For the text-containing cell, return its midpoint in (x, y) coordinate format. 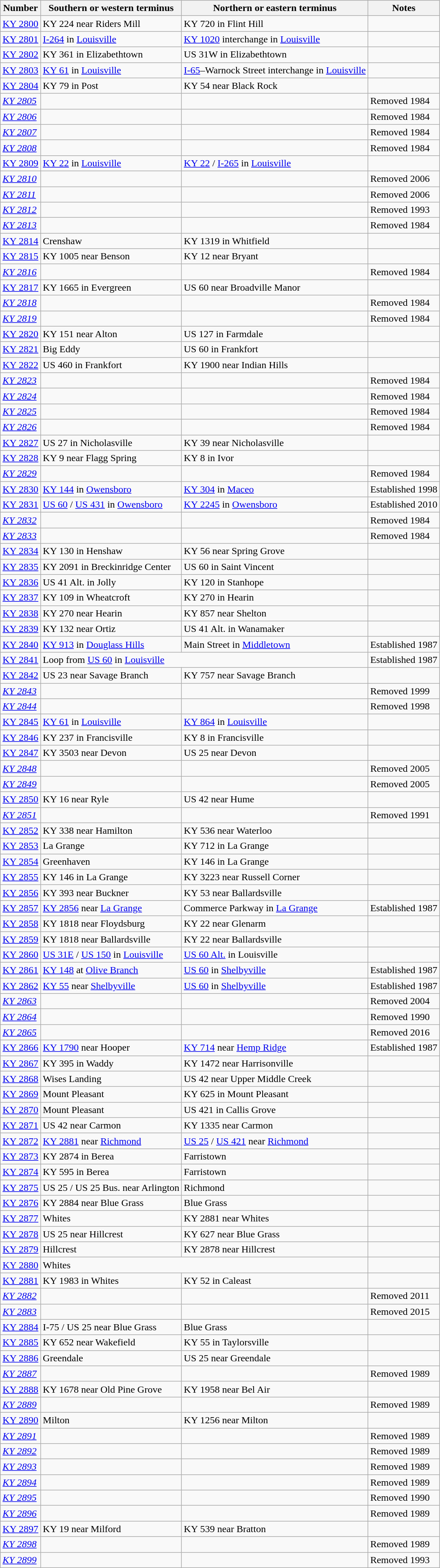
US 41 Alt. in Wanamaker (275, 629)
KY 2818 (20, 303)
KY 1983 in Whites (111, 1281)
Removed 2015 (404, 1312)
KY 2857 (20, 908)
KY 1319 in Whitfield (275, 241)
KY 2812 (20, 210)
KY 2833 (20, 536)
KY 2836 (20, 582)
KY 3223 near Russell Corner (275, 877)
KY 2898 (20, 1544)
Removed 1999 (404, 691)
US 31E / US 150 in Louisville (111, 955)
KY 2814 (20, 241)
KY 2854 (20, 861)
KY 2850 (20, 799)
KY 2895 (20, 1498)
Removed 2004 (404, 1001)
KY 536 near Waterloo (275, 830)
US 42 near Upper Middle Creek (275, 1079)
KY 2852 (20, 830)
KY 2885 (20, 1343)
KY 2840 (20, 644)
KY 2853 (20, 846)
US 25 / US 25 Bus. near Arlington (111, 1188)
KY 2821 (20, 349)
Southern or western terminus (111, 8)
KY 2829 (20, 474)
KY 2851 (20, 815)
KY 22 in Louisville (111, 163)
I-65–Warnock Street interchange in Louisville (275, 70)
KY 2861 (20, 970)
KY 2819 (20, 318)
KY 2899 (20, 1560)
KY 2810 (20, 179)
KY 2822 (20, 365)
KY 2881 (20, 1281)
US 42 near Carmon (111, 1125)
KY 109 in Wheatcroft (111, 598)
KY 395 in Waddy (111, 1063)
US 421 in Callis Grove (275, 1110)
Greendale (111, 1358)
KY 2847 (20, 753)
KY 1472 near Harrisonville (275, 1063)
KY 2893 (20, 1467)
KY 2871 (20, 1125)
KY 2875 (20, 1188)
Number (20, 8)
US 60 near Broadville Manor (275, 287)
Main Street in Middletown (275, 644)
KY 120 in Stanhope (275, 582)
KY 2856 (20, 892)
KY 2807 (20, 132)
US 460 in Frankfort (111, 365)
KY 2823 (20, 380)
Crenshaw (111, 241)
KY 55 near Shelbyville (111, 986)
KY 2837 (20, 598)
KY 2843 (20, 691)
KY 2870 (20, 1110)
KY 2892 (20, 1451)
KY 270 in Hearin (275, 598)
Loop from US 60 in Louisville (205, 660)
KY 2881 near Whites (275, 1219)
KY 2815 (20, 256)
KY 1678 near Old Pine Grove (111, 1389)
Hillcrest (111, 1250)
KY 338 near Hamilton (111, 830)
KY 12 near Bryant (275, 256)
KY 627 near Blue Grass (275, 1234)
KY 2855 (20, 877)
KY 539 near Bratton (275, 1529)
KY 9 near Flagg Spring (111, 458)
KY 3503 near Devon (111, 753)
KY 2879 (20, 1250)
KY 2828 (20, 458)
Removed 1991 (404, 815)
KY 393 near Buckner (111, 892)
KY 2889 (20, 1405)
KY 2876 (20, 1203)
KY 720 in Flint Hill (275, 24)
KY 2813 (20, 225)
KY 8 in Francisville (275, 738)
KY 19 near Milford (111, 1529)
US 127 in Farmdale (275, 334)
KY 2091 in Breckinridge Center (111, 567)
KY 2820 (20, 334)
KY 16 near Ryle (111, 799)
KY 2897 (20, 1529)
KY 2886 (20, 1358)
KY 2841 (20, 660)
KY 595 in Berea (111, 1172)
KY 55 in Taylorsville (275, 1343)
KY 2834 (20, 551)
KY 2806 (20, 117)
Milton (111, 1420)
KY 148 at Olive Branch (111, 970)
KY 2866 (20, 1048)
US 25 / US 421 near Richmond (275, 1141)
KY 130 in Henshaw (111, 551)
US 31W in Elizabethtown (275, 55)
KY 304 in Maceo (275, 489)
KY 2863 (20, 1001)
KY 1790 near Hooper (111, 1048)
KY 151 near Alton (111, 334)
KY 1665 in Evergreen (111, 287)
KY 864 in Louisville (275, 722)
KY 2835 (20, 567)
KY 2880 (20, 1265)
KY 56 near Spring Grove (275, 551)
KY 144 in Owensboro (111, 489)
KY 2884 near Blue Grass (111, 1203)
KY 2848 (20, 769)
KY 270 near Hearin (111, 613)
KY 8 in Ivor (275, 458)
KY 2811 (20, 194)
KY 39 near Nicholasville (275, 442)
KY 2891 (20, 1435)
KY 361 in Elizabethtown (111, 55)
KY 913 in Douglass Hills (111, 644)
I-75 / US 25 near Blue Grass (111, 1327)
KY 2869 (20, 1094)
Removed 2016 (404, 1032)
KY 2881 near Richmond (111, 1141)
Removed 2011 (404, 1296)
KY 2890 (20, 1420)
US 60 in Saint Vincent (275, 567)
KY 1020 interchange in Louisville (275, 39)
US 23 near Savage Branch (111, 675)
KY 2801 (20, 39)
US 60 in Frankfort (275, 349)
KY 2883 (20, 1312)
KY 2845 (20, 722)
KY 1818 near Floydsburg (111, 923)
US 60 Alt. in Louisville (275, 955)
KY 2873 (20, 1156)
KY 2805 (20, 101)
KY 2831 (20, 505)
Greenhaven (111, 861)
KY 132 near Ortiz (111, 629)
US 60 / US 431 in Owensboro (111, 505)
KY 2896 (20, 1513)
US 42 near Hume (275, 799)
KY 2874 (20, 1172)
KY 1005 near Benson (111, 256)
KY 2856 near La Grange (111, 908)
KY 2865 (20, 1032)
KY 2824 (20, 396)
KY 714 near Hemp Ridge (275, 1048)
I-264 in Louisville (111, 39)
KY 2802 (20, 55)
US 27 in Nicholasville (111, 442)
KY 2830 (20, 489)
KY 2825 (20, 411)
KY 2803 (20, 70)
KY 2894 (20, 1482)
KY 2859 (20, 939)
KY 2877 (20, 1219)
KY 53 near Ballardsville (275, 892)
KY 857 near Shelton (275, 613)
Notes (404, 8)
Big Eddy (111, 349)
Commerce Parkway in La Grange (275, 908)
KY 625 in Mount Pleasant (275, 1094)
KY 1958 near Bel Air (275, 1389)
KY 2839 (20, 629)
KY 1818 near Ballardsville (111, 939)
KY 2846 (20, 738)
KY 2800 (20, 24)
KY 2868 (20, 1079)
KY 2809 (20, 163)
KY 652 near Wakefield (111, 1343)
US 25 near Greendale (275, 1358)
KY 2884 (20, 1327)
Established 1998 (404, 489)
Wises Landing (111, 1079)
KY 2804 (20, 86)
KY 2838 (20, 613)
Richmond (275, 1188)
KY 22 near Glenarm (275, 923)
KY 2862 (20, 986)
KY 2844 (20, 707)
KY 54 near Black Rock (275, 86)
KY 2817 (20, 287)
KY 2808 (20, 148)
KY 2888 (20, 1389)
US 41 Alt. in Jolly (111, 582)
KY 79 in Post (111, 86)
KY 757 near Savage Branch (275, 675)
KY 2245 in Owensboro (275, 505)
KY 224 near Riders Mill (111, 24)
KY 2867 (20, 1063)
KY 22 / I-265 in Louisville (275, 163)
La Grange (111, 846)
KY 1335 near Carmon (275, 1125)
KY 22 near Ballardsville (275, 939)
US 25 near Devon (275, 753)
KY 1256 near Milton (275, 1420)
Removed 1998 (404, 707)
KY 712 in La Grange (275, 846)
KY 1900 near Indian Hills (275, 365)
KY 2842 (20, 675)
KY 237 in Francisville (111, 738)
KY 2827 (20, 442)
Northern or eastern terminus (275, 8)
KY 2860 (20, 955)
KY 2816 (20, 272)
KY 2826 (20, 427)
Established 2010 (404, 505)
KY 2858 (20, 923)
KY 2872 (20, 1141)
KY 2882 (20, 1296)
KY 52 in Caleast (275, 1281)
KY 2878 (20, 1234)
KY 2849 (20, 784)
KY 2864 (20, 1017)
KY 2878 near Hillcrest (275, 1250)
KY 2832 (20, 520)
KY 2874 in Berea (111, 1156)
US 25 near Hillcrest (111, 1234)
KY 2887 (20, 1374)
